Provide the [X, Y] coordinate of the cell's center where the given text is located.  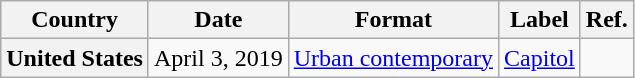
Country [75, 20]
Capitol [540, 58]
Label [540, 20]
April 3, 2019 [218, 58]
Date [218, 20]
United States [75, 58]
Urban contemporary [393, 58]
Format [393, 20]
Ref. [606, 20]
